Search for the cell housing the specified text and yield its [X, Y] center coordinate. 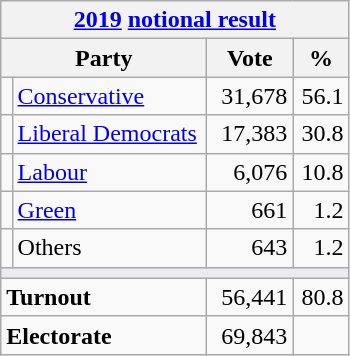
17,383 [250, 134]
Turnout [104, 297]
Liberal Democrats [110, 134]
56.1 [321, 96]
643 [250, 248]
69,843 [250, 335]
661 [250, 210]
Conservative [110, 96]
Electorate [104, 335]
56,441 [250, 297]
10.8 [321, 172]
Green [110, 210]
31,678 [250, 96]
Others [110, 248]
Labour [110, 172]
Vote [250, 58]
30.8 [321, 134]
Party [104, 58]
80.8 [321, 297]
% [321, 58]
2019 notional result [175, 20]
6,076 [250, 172]
